From the cell containing the given text, extract its center point as (x, y) coordinate. 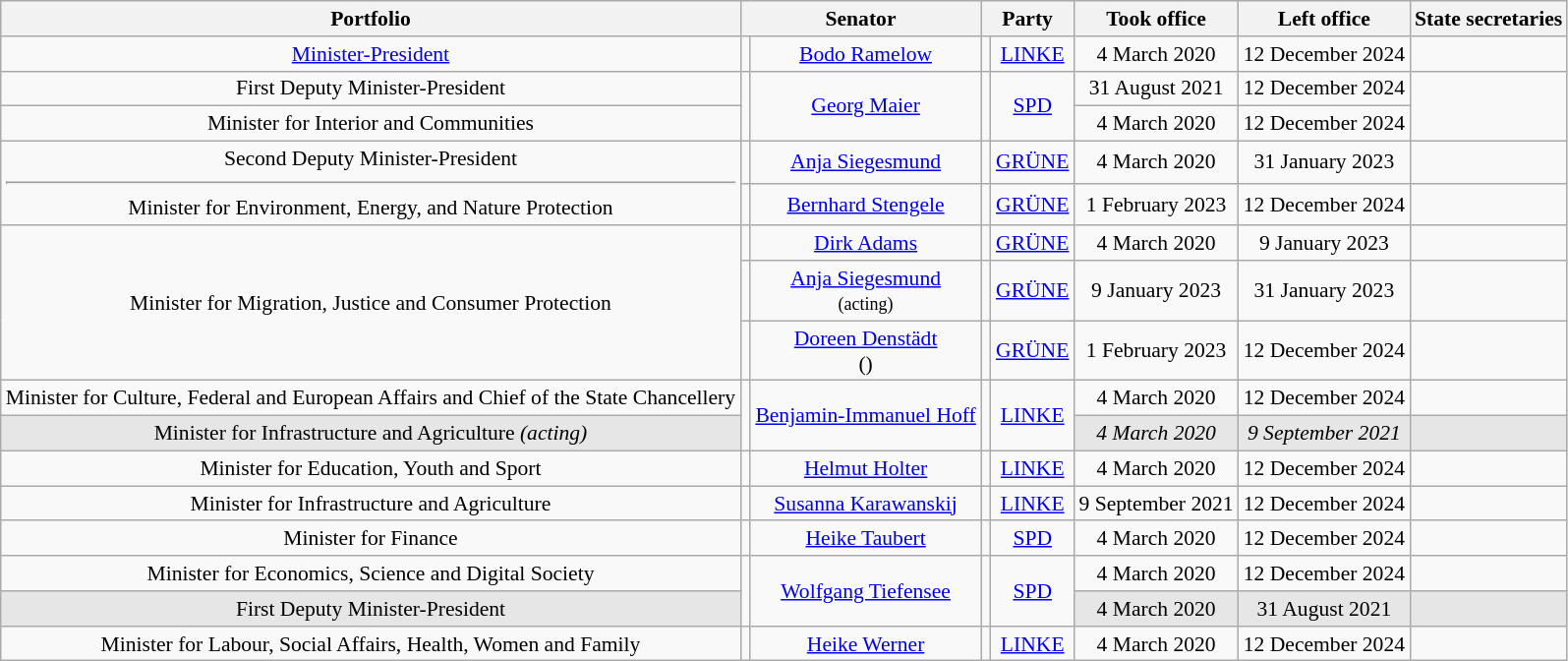
Minister for Infrastructure and Agriculture (371, 504)
Bodo Ramelow (865, 54)
Minister for Finance (371, 539)
Dirk Adams (865, 243)
Minister for Culture, Federal and European Affairs and Chief of the State Chancellery (371, 398)
Minister-President (371, 54)
Benjamin-Immanuel Hoff (865, 415)
Senator (861, 19)
Minister for Education, Youth and Sport (371, 468)
Minister for Migration, Justice and Consumer Protection (371, 303)
Georg Maier (865, 106)
Minister for Infrastructure and Agriculture (acting) (371, 434)
Susanna Karawanskij (865, 504)
Portfolio (371, 19)
Second Deputy Minister-PresidentMinister for Environment, Energy, and Nature Protection (371, 184)
Took office (1156, 19)
Wolfgang Tiefensee (865, 590)
Anja Siegesmund (865, 163)
Helmut Holter (865, 468)
Heike Taubert (865, 539)
State secretaries (1488, 19)
Minister for Economics, Science and Digital Society (371, 573)
Party (1028, 19)
Doreen Denstädt() (865, 350)
Anja Siegesmund(acting) (865, 291)
Bernhard Stengele (865, 205)
Left office (1324, 19)
Minister for Interior and Communities (371, 124)
